Determine the (X, Y) coordinate at the center of the cell enclosing the given text.  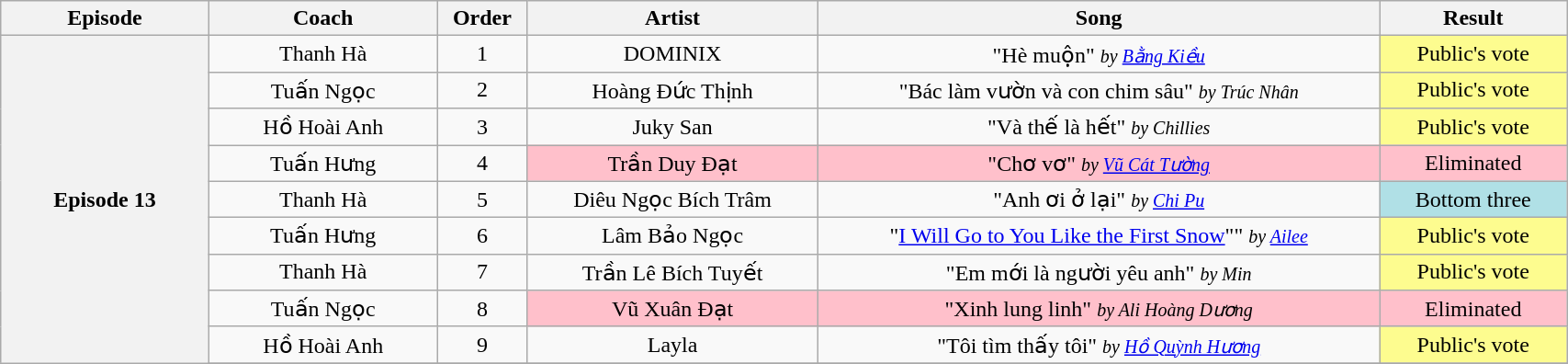
6 (481, 236)
2 (481, 90)
4 (481, 164)
Bottom three (1473, 199)
"Tôi tìm thấy tôi" by Hồ Quỳnh Hương (1099, 345)
Lâm Bảo Ngọc (672, 236)
Song (1099, 18)
Episode 13 (105, 199)
"Và thế là hết" by Chillies (1099, 127)
7 (481, 272)
1 (481, 54)
Artist (672, 18)
"Xinh lung linh" by Ali Hoàng Dương (1099, 309)
Diêu Ngọc Bích Trâm (672, 199)
Result (1473, 18)
Coach (323, 18)
"Em mới là người yêu anh" by Min (1099, 272)
"Hè muộn" by Bằng Kiều (1099, 54)
"Anh ơi ở lại" by Chi Pu (1099, 199)
"Bác làm vườn và con chim sâu" by Trúc Nhân (1099, 90)
Trần Lê Bích Tuyết (672, 272)
Order (481, 18)
Hoàng Đức Thịnh (672, 90)
DOMINIX (672, 54)
"I Will Go to You Like the First Snow"" by Ailee (1099, 236)
3 (481, 127)
Vũ Xuân Đạt (672, 309)
Episode (105, 18)
Layla (672, 345)
"Chơ vơ" by Vũ Cát Tường (1099, 164)
Juky San (672, 127)
Trần Duy Đạt (672, 164)
8 (481, 309)
9 (481, 345)
5 (481, 199)
